Scan for the cell matching the given text and deliver its [x, y] coordinate at center. 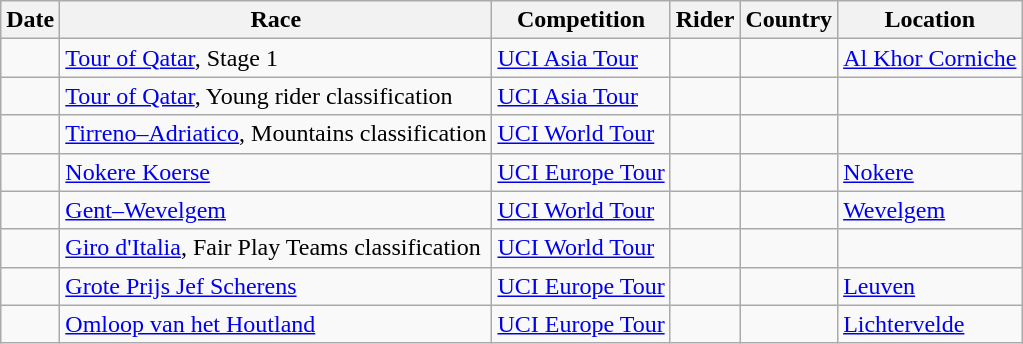
Tirreno–Adriatico, Mountains classification [276, 134]
Lichtervelde [930, 324]
Leuven [930, 286]
Giro d'Italia, Fair Play Teams classification [276, 248]
Wevelgem [930, 210]
Date [30, 20]
Nokere [930, 172]
Al Khor Corniche [930, 58]
Omloop van het Houtland [276, 324]
Tour of Qatar, Stage 1 [276, 58]
Rider [705, 20]
Country [789, 20]
Location [930, 20]
Gent–Wevelgem [276, 210]
Tour of Qatar, Young rider classification [276, 96]
Competition [581, 20]
Grote Prijs Jef Scherens [276, 286]
Race [276, 20]
Nokere Koerse [276, 172]
